Find where the given text appears and provide that cell's center as (X, Y) coordinate. 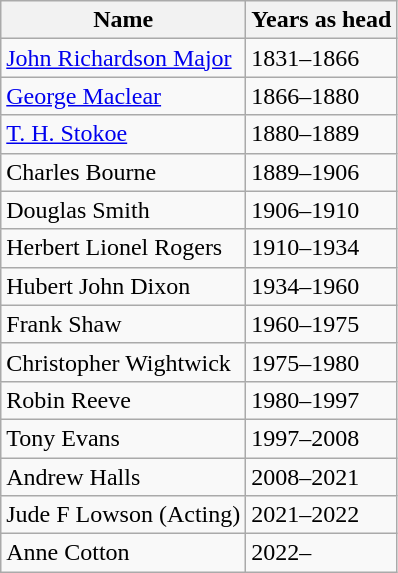
1997–2008 (322, 438)
Name (124, 20)
1960–1975 (322, 324)
1980–1997 (322, 400)
1831–1866 (322, 58)
Tony Evans (124, 438)
1934–1960 (322, 286)
George Maclear (124, 96)
Christopher Wightwick (124, 362)
T. H. Stokoe (124, 134)
1910–1934 (322, 248)
1880–1889 (322, 134)
2022– (322, 553)
Frank Shaw (124, 324)
Hubert John Dixon (124, 286)
1906–1910 (322, 210)
Douglas Smith (124, 210)
1889–1906 (322, 172)
Herbert Lionel Rogers (124, 248)
Robin Reeve (124, 400)
1866–1880 (322, 96)
1975–1980 (322, 362)
Charles Bourne (124, 172)
2008–2021 (322, 477)
Andrew Halls (124, 477)
Years as head (322, 20)
2021–2022 (322, 515)
Jude F Lowson (Acting) (124, 515)
Anne Cotton (124, 553)
John Richardson Major (124, 58)
